Search for the cell housing the specified text and yield its [x, y] center coordinate. 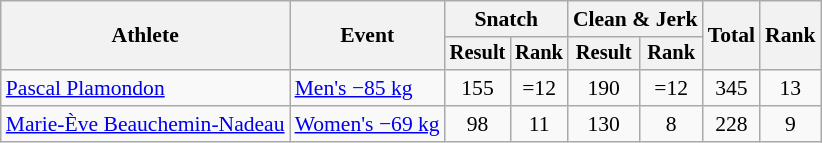
190 [604, 88]
Clean & Jerk [636, 19]
9 [790, 124]
Men's −85 kg [368, 88]
Total [732, 36]
130 [604, 124]
Marie-Ève Beauchemin-Nadeau [146, 124]
Event [368, 36]
98 [478, 124]
345 [732, 88]
228 [732, 124]
8 [672, 124]
155 [478, 88]
13 [790, 88]
Athlete [146, 36]
Pascal Plamondon [146, 88]
11 [539, 124]
Women's −69 kg [368, 124]
Snatch [506, 19]
